Determine the (x, y) coordinate at the center of the cell enclosing the given text.  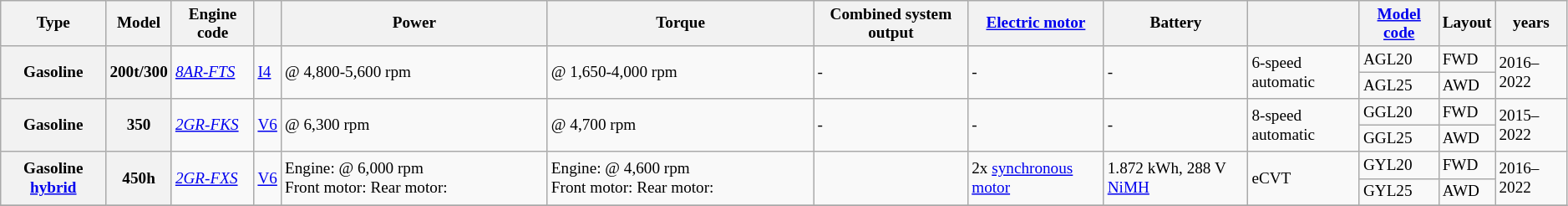
Type (53, 23)
AGL25 (1398, 85)
Electric motor (1036, 23)
8AR-FTS (212, 72)
2x synchronous motor (1036, 178)
Gasoline hybrid (53, 178)
1.872 kWh, 288 V NiMH (1176, 178)
I4 (267, 72)
years (1531, 23)
Engine: @ 6,000 rpmFront motor: Rear motor: (414, 178)
2GR-FXS (212, 178)
Combined system output (891, 23)
GYL20 (1398, 165)
AGL20 (1398, 59)
GGL25 (1398, 139)
Engine: @ 4,600 rpmFront motor: Rear motor: (680, 178)
2GR-FKS (212, 126)
2015–2022 (1531, 126)
8-speed automatic (1304, 126)
@ 6,300 rpm (414, 126)
@ 4,700 rpm (680, 126)
350 (139, 126)
Torque (680, 23)
450h (139, 178)
eCVT (1304, 178)
200t/300 (139, 72)
Power (414, 23)
Battery (1176, 23)
GYL25 (1398, 192)
GGL20 (1398, 112)
Layout (1467, 23)
6-speed automatic (1304, 72)
@ 4,800-5,600 rpm (414, 72)
Model (139, 23)
Model code (1398, 23)
Engine code (212, 23)
@ 1,650-4,000 rpm (680, 72)
